Extract the [x, y] coordinate from the center of the cell holding the provided text.  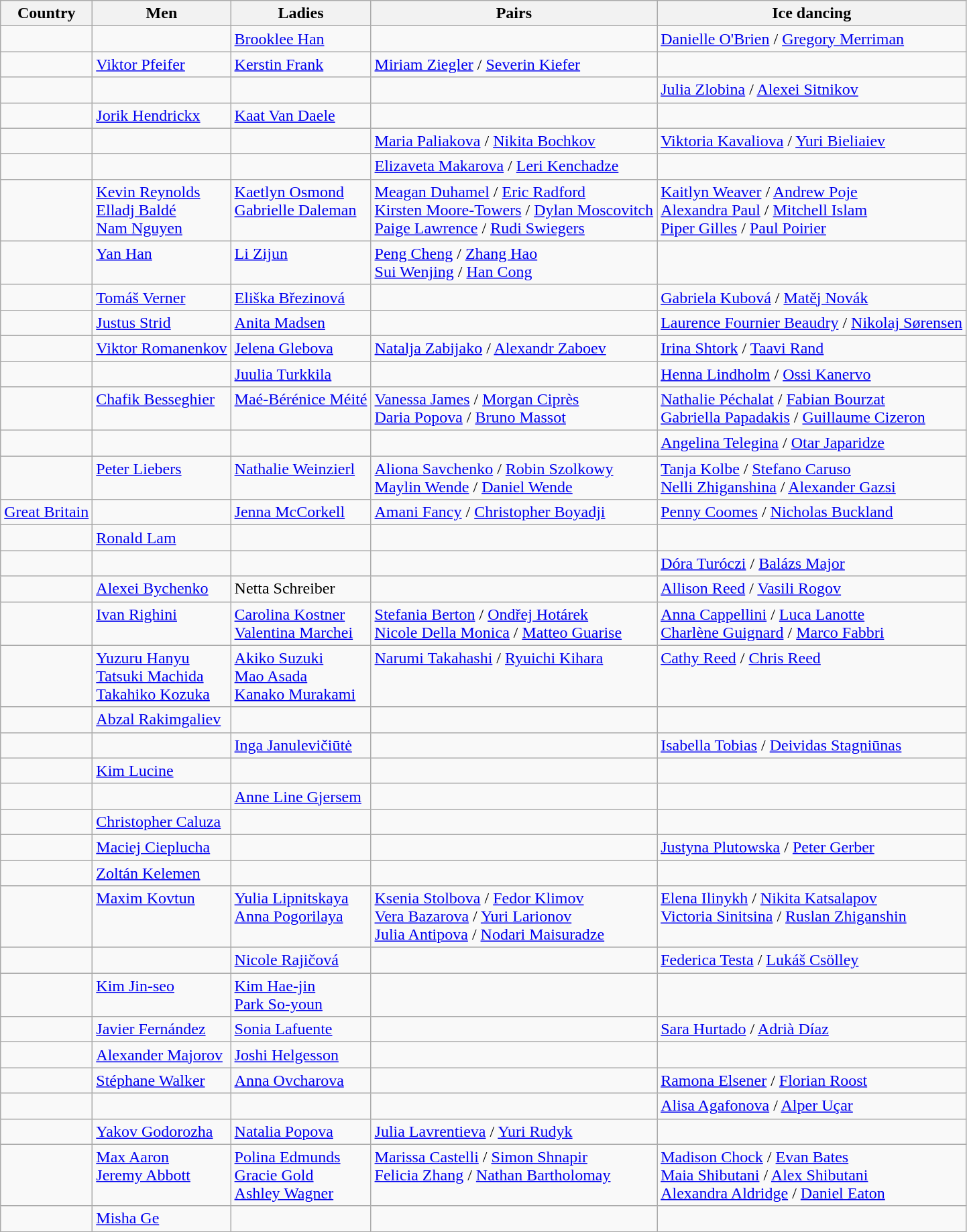
Javier Fernández [162, 1029]
Natalia Popova [300, 1131]
Netta Schreiber [300, 589]
Irina Shtork / Taavi Rand [811, 348]
Pairs [514, 13]
Tanja Kolbe / Stefano Caruso Nelli Zhiganshina / Alexander Gazsi [811, 478]
Julia Zlobina / Alexei Sitnikov [811, 90]
Nicole Rajičová [300, 960]
Misha Ge [162, 1219]
Peng Cheng / Zhang Hao Sui Wenjing / Han Cong [514, 263]
Eliška Březinová [300, 297]
Yuzuru Hanyu Tatsuki Machida Takahiko Kozuka [162, 676]
Dóra Turóczi / Balázs Major [811, 563]
Ramona Elsener / Florian Roost [811, 1080]
Aliona Savchenko / Robin Szolkowy Maylin Wende / Daniel Wende [514, 478]
Ice dancing [811, 13]
Peter Liebers [162, 478]
Justus Strid [162, 323]
Kim Jin-seo [162, 995]
Henna Lindholm / Ossi Kanervo [811, 374]
Viktoria Kavaliova / Yuri Bieliaiev [811, 141]
Kaitlyn Weaver / Andrew Poje Alexandra Paul / Mitchell Islam Piper Gilles / Paul Poirier [811, 210]
Max Aaron Jeremy Abbott [162, 1175]
Abzal Rakimgaliev [162, 720]
Ksenia Stolbova / Fedor Klimov Vera Bazarova / Yuri Larionov Julia Antipova / Nodari Maisuradze [514, 917]
Ivan Righini [162, 624]
Yakov Godorozha [162, 1131]
Christopher Caluza [162, 822]
Brooklee Han [300, 39]
Anita Madsen [300, 323]
Miriam Ziegler / Severin Kiefer [514, 64]
Li Zijun [300, 263]
Alexander Majorov [162, 1055]
Marissa Castelli / Simon Shnapir Felicia Zhang / Nathan Bartholomay [514, 1175]
Inga Janulevičiūtė [300, 745]
Kim Lucine [162, 771]
Akiko Suzuki Mao Asada Kanako Murakami [300, 676]
Angelina Telegina / Otar Japaridze [811, 443]
Jenna McCorkell [300, 512]
Joshi Helgesson [300, 1055]
Justyna Plutowska / Peter Gerber [811, 847]
Carolina Kostner Valentina Marchei [300, 624]
Narumi Takahashi / Ryuichi Kihara [514, 676]
Polina Edmunds Gracie Gold Ashley Wagner [300, 1175]
Country [47, 13]
Kerstin Frank [300, 64]
Amani Fancy / Christopher Boyadji [514, 512]
Kim Hae-jin Park So-youn [300, 995]
Anna Cappellini / Luca Lanotte Charlène Guignard / Marco Fabbri [811, 624]
Madison Chock / Evan Bates Maia Shibutani / Alex Shibutani Alexandra Aldridge / Daniel Eaton [811, 1175]
Zoltán Kelemen [162, 873]
Tomáš Verner [162, 297]
Isabella Tobias / Deividas Stagniūnas [811, 745]
Stefania Berton / Ondřej Hotárek Nicole Della Monica / Matteo Guarise [514, 624]
Natalja Zabijako / Alexandr Zaboev [514, 348]
Viktor Romanenkov [162, 348]
Yulia Lipnitskaya Anna Pogorilaya [300, 917]
Men [162, 13]
Julia Lavrentieva / Yuri Rudyk [514, 1131]
Sonia Lafuente [300, 1029]
Vanessa James / Morgan Ciprès Daria Popova / Bruno Massot [514, 409]
Elizaveta Makarova / Leri Kenchadze [514, 166]
Maxim Kovtun [162, 917]
Allison Reed / Vasili Rogov [811, 589]
Anna Ovcharova [300, 1080]
Anne Line Gjersem [300, 796]
Cathy Reed / Chris Reed [811, 676]
Laurence Fournier Beaudry / Nikolaj Sørensen [811, 323]
Ladies [300, 13]
Nathalie Péchalat / Fabian Bourzat Gabriella Papadakis / Guillaume Cizeron [811, 409]
Yan Han [162, 263]
Maciej Cieplucha [162, 847]
Alexei Bychenko [162, 589]
Jorik Hendrickx [162, 115]
Viktor Pfeifer [162, 64]
Great Britain [47, 512]
Federica Testa / Lukáš Csölley [811, 960]
Maé-Bérénice Méité [300, 409]
Gabriela Kubová / Matěj Novák [811, 297]
Ronald Lam [162, 538]
Maria Paliakova / Nikita Bochkov [514, 141]
Meagan Duhamel / Eric Radford Kirsten Moore-Towers / Dylan Moscovitch Paige Lawrence / Rudi Swiegers [514, 210]
Sara Hurtado / Adrià Díaz [811, 1029]
Chafik Besseghier [162, 409]
Kevin Reynolds Elladj Baldé Nam Nguyen [162, 210]
Stéphane Walker [162, 1080]
Juulia Turkkila [300, 374]
Jelena Glebova [300, 348]
Danielle O'Brien / Gregory Merriman [811, 39]
Nathalie Weinzierl [300, 478]
Penny Coomes / Nicholas Buckland [811, 512]
Elena Ilinykh / Nikita Katsalapov Victoria Sinitsina / Ruslan Zhiganshin [811, 917]
Alisa Agafonova / Alper Uçar [811, 1106]
Kaetlyn Osmond Gabrielle Daleman [300, 210]
Kaat Van Daele [300, 115]
